Extract the [x, y] coordinate from the center of the cell holding the provided text.  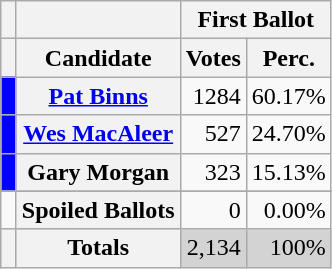
15.13% [288, 172]
323 [213, 172]
1284 [213, 96]
Perc. [288, 58]
Pat Binns [98, 96]
Wes MacAleer [98, 134]
0.00% [288, 210]
Candidate [98, 58]
527 [213, 134]
24.70% [288, 134]
Spoiled Ballots [98, 210]
60.17% [288, 96]
0 [213, 210]
100% [288, 248]
First Ballot [256, 20]
Votes [213, 58]
2,134 [213, 248]
Gary Morgan [98, 172]
Totals [98, 248]
